Output the (X, Y) coordinate of the center of the cell containing the given text.  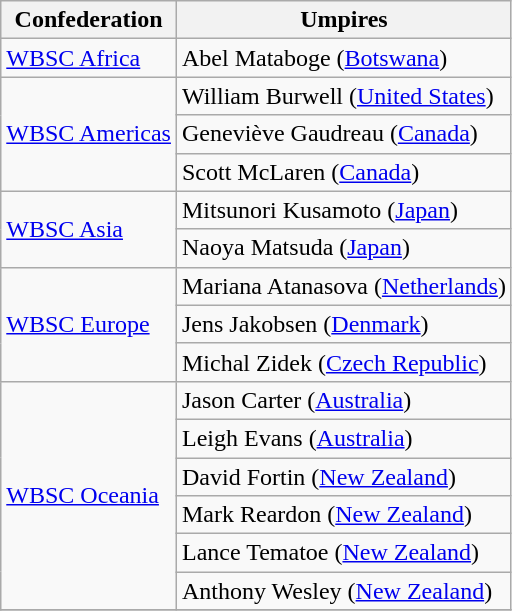
Abel Mataboge (Botswana) (344, 58)
Mariana Atanasova (Netherlands) (344, 286)
Lance Tematoe (New Zealand) (344, 553)
Confederation (89, 20)
Leigh Evans (Australia) (344, 438)
Michal Zidek (Czech Republic) (344, 362)
WBSC Americas (89, 134)
Umpires (344, 20)
Anthony Wesley (New Zealand) (344, 591)
William Burwell (United States) (344, 96)
WBSC Oceania (89, 495)
Mitsunori Kusamoto (Japan) (344, 210)
WBSC Asia (89, 229)
Naoya Matsuda (Japan) (344, 248)
Geneviève Gaudreau (Canada) (344, 134)
Jason Carter (Australia) (344, 400)
WBSC Europe (89, 324)
Mark Reardon (New Zealand) (344, 515)
Scott McLaren (Canada) (344, 172)
David Fortin (New Zealand) (344, 477)
WBSC Africa (89, 58)
Jens Jakobsen (Denmark) (344, 324)
